Scan for the cell matching the given text and deliver its (x, y) coordinate at center. 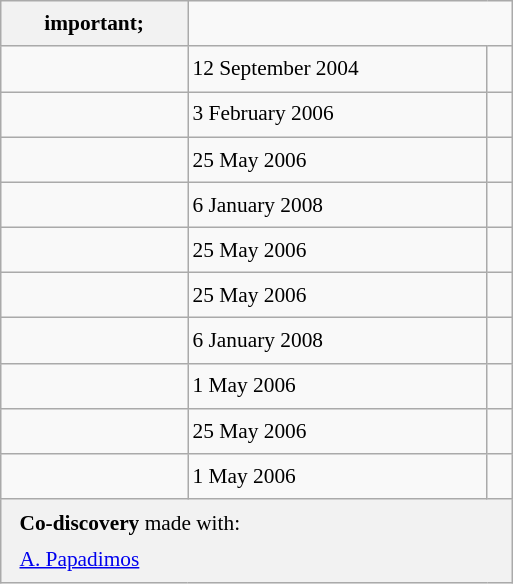
3 February 2006 (338, 114)
12 September 2004 (338, 68)
Co-discovery made with: A. Papadimos (256, 541)
important; (94, 24)
